For the text-containing cell, return its midpoint in [x, y] coordinate format. 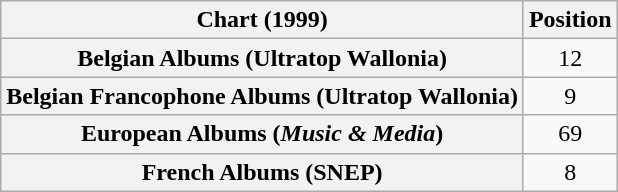
French Albums (SNEP) [262, 172]
Belgian Francophone Albums (Ultratop Wallonia) [262, 96]
8 [570, 172]
European Albums (Music & Media) [262, 134]
Position [570, 20]
Belgian Albums (Ultratop Wallonia) [262, 58]
69 [570, 134]
9 [570, 96]
Chart (1999) [262, 20]
12 [570, 58]
